Search for the cell housing the specified text and yield its [x, y] center coordinate. 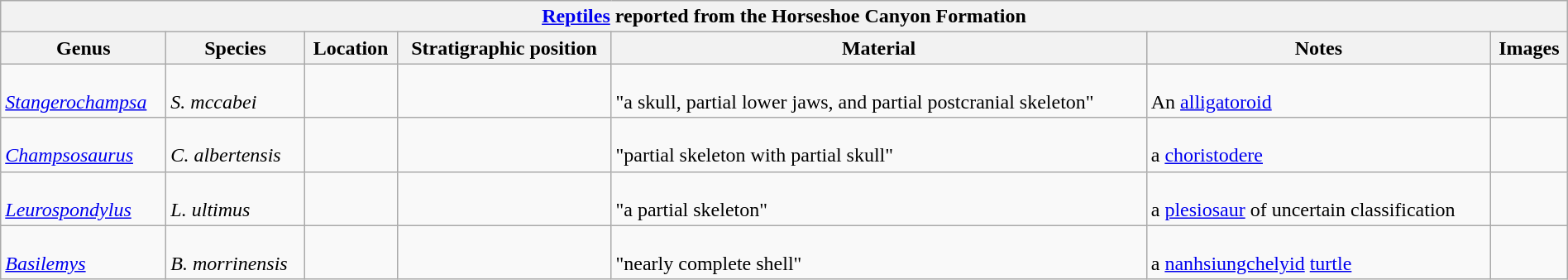
Species [235, 48]
Location [351, 48]
Champsosaurus [84, 144]
a plesiosaur of uncertain classification [1318, 199]
S. mccabei [235, 91]
Reptiles reported from the Horseshoe Canyon Formation [784, 17]
C. albertensis [235, 144]
Genus [84, 48]
Stangerochampsa [84, 91]
"nearly complete shell" [878, 252]
Leurospondylus [84, 199]
"a partial skeleton" [878, 199]
L. ultimus [235, 199]
Material [878, 48]
An alligatoroid [1318, 91]
a nanhsiungchelyid turtle [1318, 252]
Images [1528, 48]
"partial skeleton with partial skull" [878, 144]
Stratigraphic position [504, 48]
a choristodere [1318, 144]
Basilemys [84, 252]
Notes [1318, 48]
B. morrinensis [235, 252]
"a skull, partial lower jaws, and partial postcranial skeleton" [878, 91]
